Output the [x, y] coordinate of the center of the cell containing the given text.  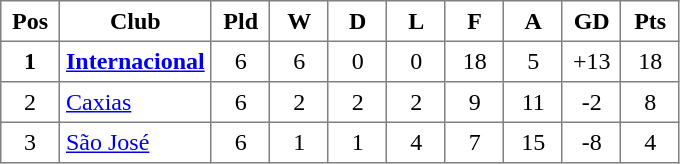
7 [474, 142]
8 [650, 102]
-2 [591, 102]
Club [135, 21]
São José [135, 142]
Pld [240, 21]
W [299, 21]
-8 [591, 142]
Pos [30, 21]
+13 [591, 61]
A [533, 21]
Pts [650, 21]
Caxias [135, 102]
L [416, 21]
11 [533, 102]
Internacional [135, 61]
F [474, 21]
15 [533, 142]
GD [591, 21]
D [357, 21]
5 [533, 61]
3 [30, 142]
9 [474, 102]
